Determine the [X, Y] coordinate at the center of the cell enclosing the given text.  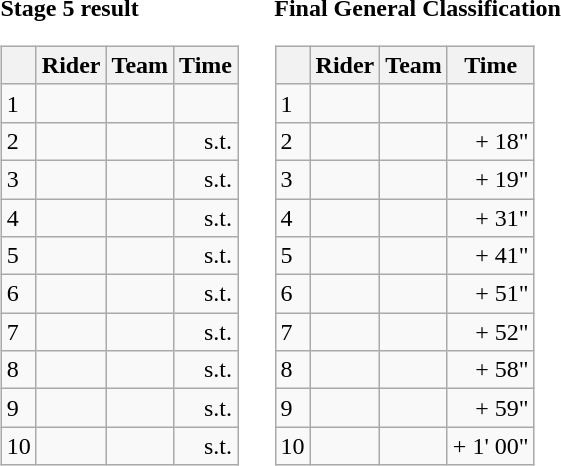
+ 52" [490, 332]
+ 1' 00" [490, 446]
+ 19" [490, 179]
+ 58" [490, 370]
+ 18" [490, 141]
+ 41" [490, 256]
+ 59" [490, 408]
+ 31" [490, 217]
+ 51" [490, 294]
